Scan for the cell matching the given text and deliver its [x, y] coordinate at center. 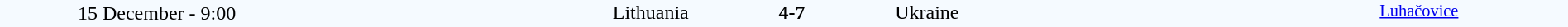
15 December - 9:00 [157, 13]
Luhačovice [1419, 13]
Lithuania [501, 12]
Ukraine [1082, 12]
4-7 [791, 12]
